Extract the [x, y] coordinate from the center of the cell holding the provided text.  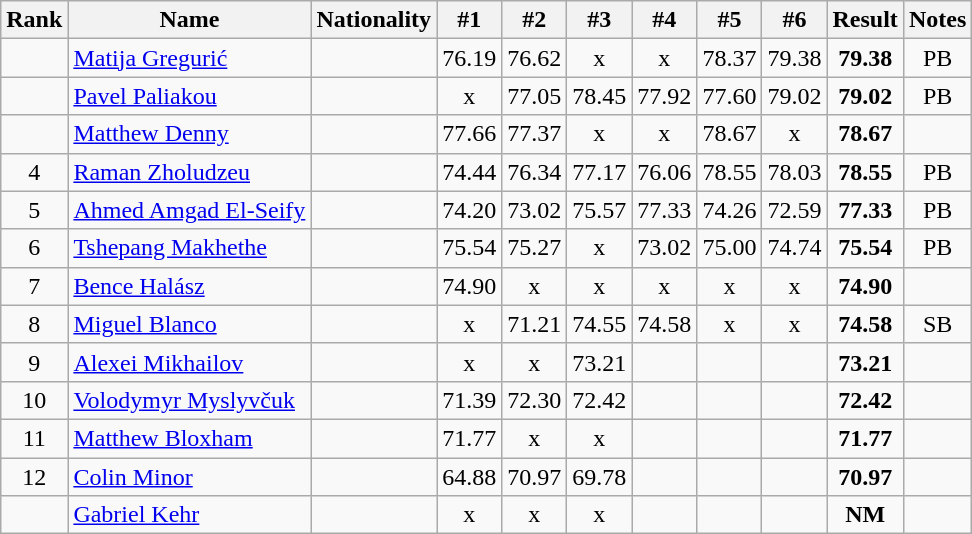
64.88 [470, 477]
72.30 [534, 400]
78.45 [600, 96]
#2 [534, 20]
#5 [730, 20]
75.57 [600, 210]
78.03 [794, 172]
Colin Minor [190, 477]
Volodymyr Myslyvčuk [190, 400]
74.26 [730, 210]
69.78 [600, 477]
Alexei Mikhailov [190, 362]
Miguel Blanco [190, 324]
6 [34, 248]
Rank [34, 20]
Pavel Paliakou [190, 96]
76.62 [534, 58]
77.92 [664, 96]
#1 [470, 20]
76.34 [534, 172]
#3 [600, 20]
Tshepang Makhethe [190, 248]
#6 [794, 20]
77.66 [470, 134]
76.19 [470, 58]
Ahmed Amgad El-Seify [190, 210]
Bence Halász [190, 286]
10 [34, 400]
NM [865, 515]
74.20 [470, 210]
72.59 [794, 210]
Matija Gregurić [190, 58]
76.06 [664, 172]
Notes [937, 20]
8 [34, 324]
9 [34, 362]
Matthew Denny [190, 134]
Matthew Bloxham [190, 438]
74.74 [794, 248]
74.55 [600, 324]
71.21 [534, 324]
78.37 [730, 58]
11 [34, 438]
75.00 [730, 248]
77.05 [534, 96]
Result [865, 20]
74.44 [470, 172]
Name [190, 20]
5 [34, 210]
SB [937, 324]
Nationality [374, 20]
77.37 [534, 134]
77.17 [600, 172]
77.60 [730, 96]
Gabriel Kehr [190, 515]
75.27 [534, 248]
Raman Zholudzeu [190, 172]
71.39 [470, 400]
7 [34, 286]
4 [34, 172]
12 [34, 477]
#4 [664, 20]
